For the text-containing cell, return its midpoint in (x, y) coordinate format. 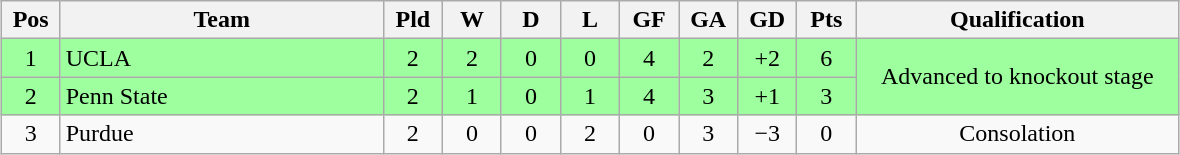
Team (222, 20)
Pts (826, 20)
D (530, 20)
Penn State (222, 96)
Consolation (1018, 134)
W (472, 20)
Pos (30, 20)
GD (768, 20)
Qualification (1018, 20)
GF (650, 20)
Pld (412, 20)
UCLA (222, 58)
+2 (768, 58)
+1 (768, 96)
Purdue (222, 134)
L (590, 20)
−3 (768, 134)
6 (826, 58)
Advanced to knockout stage (1018, 77)
GA (708, 20)
